Pinpoint the cell where the given text exists, returning its (x, y) midpoint coordinate. 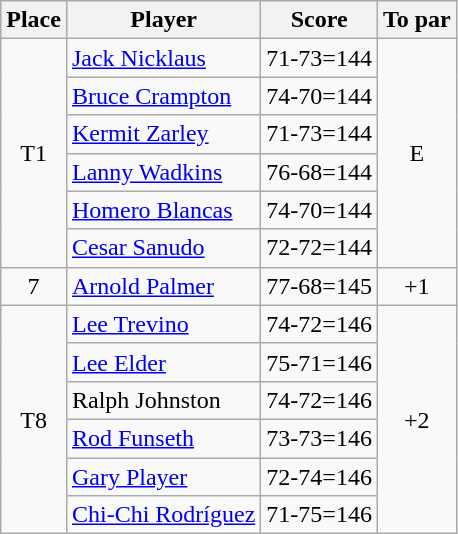
7 (34, 286)
Cesar Sanudo (163, 248)
Place (34, 20)
+2 (416, 419)
Ralph Johnston (163, 400)
T8 (34, 419)
Homero Blancas (163, 210)
To par (416, 20)
Chi-Chi Rodríguez (163, 515)
Lanny Wadkins (163, 172)
Lee Elder (163, 362)
Lee Trevino (163, 324)
Arnold Palmer (163, 286)
72-74=146 (320, 477)
Jack Nicklaus (163, 58)
Gary Player (163, 477)
T1 (34, 153)
76-68=144 (320, 172)
Player (163, 20)
73-73=146 (320, 438)
Bruce Crampton (163, 96)
77-68=145 (320, 286)
Score (320, 20)
75-71=146 (320, 362)
71-75=146 (320, 515)
Rod Funseth (163, 438)
E (416, 153)
+1 (416, 286)
72-72=144 (320, 248)
Kermit Zarley (163, 134)
